Pinpoint the cell where the given text exists, returning its (X, Y) midpoint coordinate. 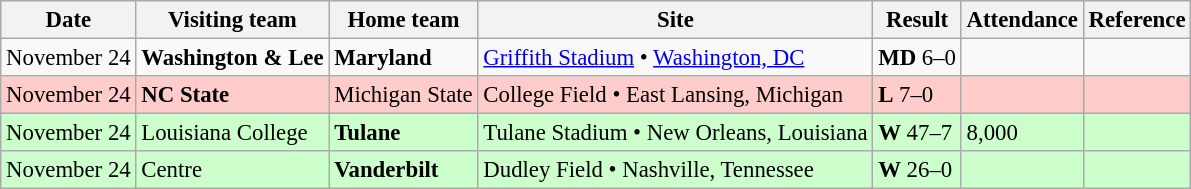
W 47–7 (917, 133)
Vanderbilt (404, 170)
Michigan State (404, 95)
Dudley Field • Nashville, Tennessee (676, 170)
Date (68, 20)
L 7–0 (917, 95)
Griffith Stadium • Washington, DC (676, 58)
Visiting team (232, 20)
Tulane (404, 133)
W 26–0 (917, 170)
Centre (232, 170)
Washington & Lee (232, 58)
Reference (1137, 20)
MD 6–0 (917, 58)
Home team (404, 20)
8,000 (1022, 133)
Site (676, 20)
Louisiana College (232, 133)
Result (917, 20)
Tulane Stadium • New Orleans, Louisiana (676, 133)
NC State (232, 95)
College Field • East Lansing, Michigan (676, 95)
Attendance (1022, 20)
Maryland (404, 58)
